Provide the [X, Y] coordinate of the cell's center where the given text is located.  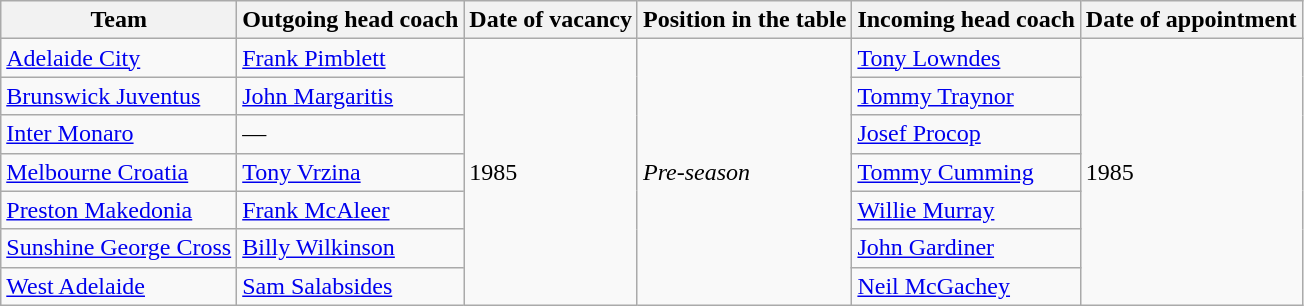
Sunshine George Cross [119, 248]
Josef Procop [966, 134]
Date of vacancy [551, 20]
Date of appointment [1191, 20]
John Gardiner [966, 248]
Tommy Traynor [966, 96]
West Adelaide [119, 286]
Neil McGachey [966, 286]
Adelaide City [119, 58]
Tommy Cumming [966, 172]
Willie Murray [966, 210]
John Margaritis [350, 96]
Incoming head coach [966, 20]
Melbourne Croatia [119, 172]
Frank Pimblett [350, 58]
Tony Vrzina [350, 172]
Preston Makedonia [119, 210]
Team [119, 20]
Billy Wilkinson [350, 248]
Position in the table [744, 20]
Outgoing head coach [350, 20]
Pre-season [744, 172]
Frank McAleer [350, 210]
Inter Monaro [119, 134]
Sam Salabsides [350, 286]
— [350, 134]
Brunswick Juventus [119, 96]
Tony Lowndes [966, 58]
